Scan for the cell matching the given text and deliver its [X, Y] coordinate at center. 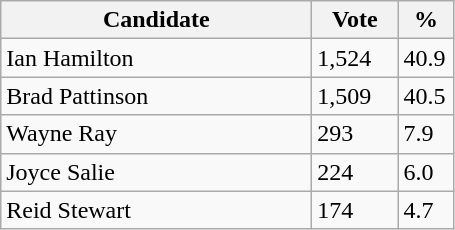
4.7 [426, 210]
Joyce Salie [156, 172]
Vote [355, 20]
40.5 [426, 96]
174 [355, 210]
40.9 [426, 58]
Wayne Ray [156, 134]
1,524 [355, 58]
% [426, 20]
Candidate [156, 20]
Brad Pattinson [156, 96]
293 [355, 134]
224 [355, 172]
7.9 [426, 134]
Reid Stewart [156, 210]
Ian Hamilton [156, 58]
1,509 [355, 96]
6.0 [426, 172]
